Pinpoint the cell where the given text exists, returning its (x, y) midpoint coordinate. 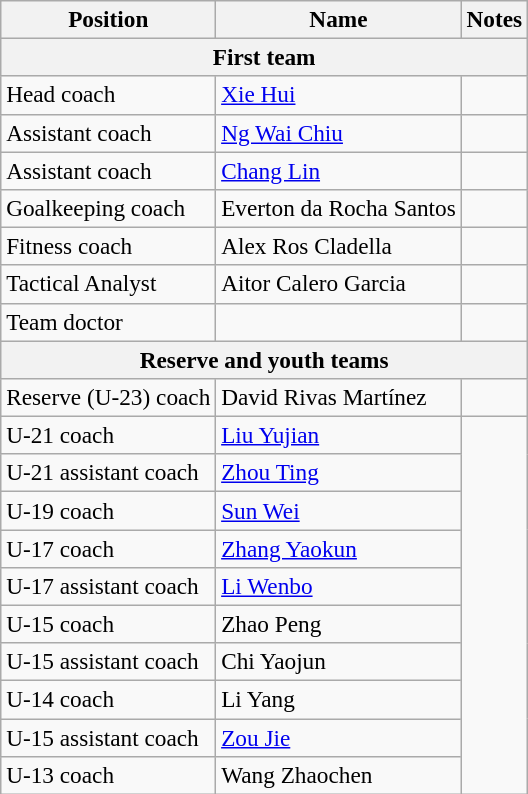
First team (264, 57)
U-19 coach (108, 510)
Everton da Rocha Santos (338, 208)
U-13 coach (108, 775)
Goalkeeping coach (108, 208)
Liu Yujian (338, 435)
Name (338, 19)
Sun Wei (338, 510)
Reserve and youth teams (264, 359)
Alex Ros Cladella (338, 246)
Head coach (108, 95)
Xie Hui (338, 95)
Li Yang (338, 699)
U-17 coach (108, 548)
Li Wenbo (338, 586)
Wang Zhaochen (338, 775)
Tactical Analyst (108, 284)
U-15 coach (108, 624)
Chi Yaojun (338, 662)
Team doctor (108, 322)
David Rivas Martínez (338, 397)
Zhao Peng (338, 624)
Zou Jie (338, 737)
U-21 coach (108, 435)
U-17 assistant coach (108, 586)
U-14 coach (108, 699)
Zhou Ting (338, 473)
Reserve (U-23) coach (108, 397)
U-21 assistant coach (108, 473)
Position (108, 19)
Ng Wai Chiu (338, 133)
Aitor Calero Garcia (338, 284)
Notes (494, 19)
Zhang Yaokun (338, 548)
Fitness coach (108, 246)
Chang Lin (338, 170)
